Capture the cell that displays the provided text and extract its [X, Y] central coordinate. 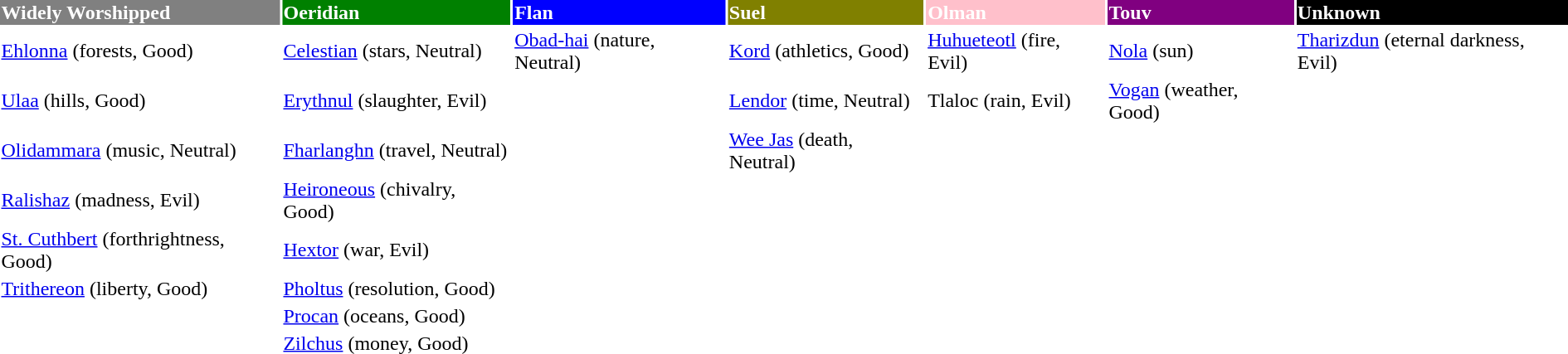
Celestian (stars, Neutral) [397, 51]
Olman [1015, 12]
Trithereon (liberty, Good) [139, 289]
Huhueteotl (fire, Evil) [1015, 51]
Fharlanghn (travel, Neutral) [397, 151]
Ralishaz (madness, Evil) [139, 201]
Erythnul (slaughter, Evil) [397, 101]
Procan (oceans, Good) [397, 316]
Kord (athletics, Good) [825, 51]
Ulaa (hills, Good) [139, 101]
Pholtus (resolution, Good) [397, 289]
Nola (sun) [1200, 51]
Vogan (weather, Good) [1200, 101]
Heironeous (chivalry, Good) [397, 201]
Ehlonna (forests, Good) [139, 51]
St. Cuthbert (forthrightness, Good) [139, 250]
Obad-hai (nature, Neutral) [620, 51]
Tlaloc (rain, Evil) [1015, 101]
Lendor (time, Neutral) [825, 101]
Suel [825, 12]
Wee Jas (death, Neutral) [825, 151]
Oeridian [397, 12]
Touv [1200, 12]
Flan [620, 12]
Hextor (war, Evil) [397, 250]
Unknown [1432, 12]
Olidammara (music, Neutral) [139, 151]
Tharizdun (eternal darkness, Evil) [1432, 51]
Widely Worshipped [139, 12]
